From the cell containing the given text, extract its center point as [x, y] coordinate. 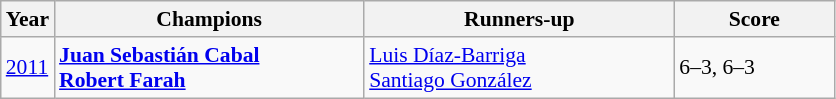
Champions [209, 19]
Score [754, 19]
Juan Sebastián Cabal Robert Farah [209, 68]
2011 [28, 68]
Year [28, 19]
6–3, 6–3 [754, 68]
Luis Díaz-Barriga Santiago González [519, 68]
Runners-up [519, 19]
